Extract the [X, Y] coordinate from the center of the cell holding the provided text.  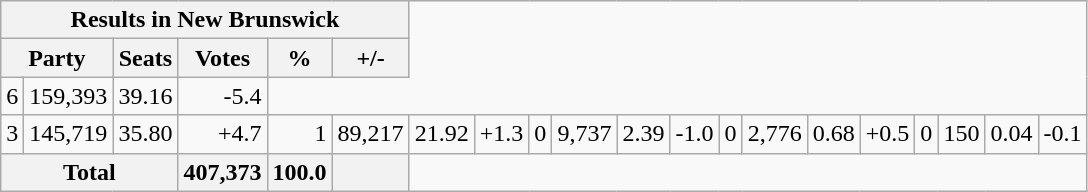
9,737 [584, 134]
Seats [146, 58]
+0.5 [888, 134]
+/- [370, 58]
Results in New Brunswick [205, 20]
-1.0 [694, 134]
145,719 [68, 134]
150 [962, 134]
39.16 [146, 96]
21.92 [442, 134]
+4.7 [222, 134]
407,373 [222, 172]
Total [90, 172]
0.04 [1012, 134]
0.68 [834, 134]
6 [12, 96]
1 [300, 134]
% [300, 58]
2.39 [644, 134]
2,776 [774, 134]
+1.3 [502, 134]
100.0 [300, 172]
Party [57, 58]
35.80 [146, 134]
3 [12, 134]
Votes [222, 58]
-0.1 [1062, 134]
89,217 [370, 134]
-5.4 [222, 96]
159,393 [68, 96]
